Return the (x, y) coordinate for the center point of the cell that contains the specified text.  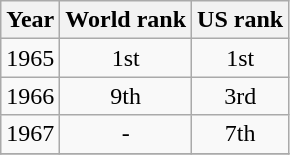
World rank (126, 20)
3rd (240, 96)
1966 (30, 96)
1967 (30, 134)
9th (126, 96)
Year (30, 20)
1965 (30, 58)
US rank (240, 20)
- (126, 134)
7th (240, 134)
